Find where the given text appears and provide that cell's center as [x, y] coordinate. 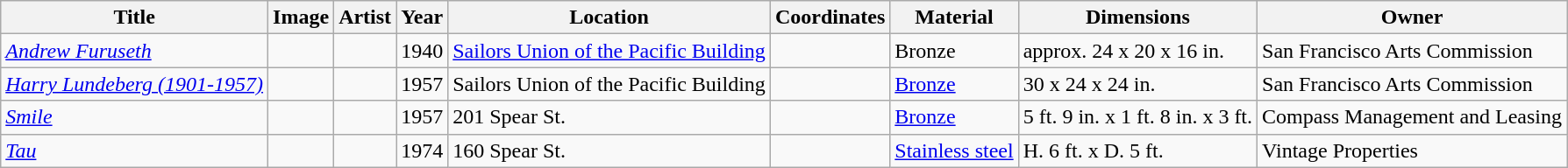
Image [302, 17]
Material [954, 17]
1974 [423, 150]
Tau [135, 150]
Stainless steel [954, 150]
Compass Management and Leasing [1412, 117]
Owner [1412, 17]
H. 6 ft. x D. 5 ft. [1137, 150]
201 Spear St. [609, 117]
approx. 24 x 20 x 16 in. [1137, 51]
Title [135, 17]
Vintage Properties [1412, 150]
Smile [135, 117]
1940 [423, 51]
Location [609, 17]
Dimensions [1137, 17]
Andrew Furuseth [135, 51]
Coordinates [830, 17]
30 x 24 x 24 in. [1137, 84]
Artist [365, 17]
5 ft. 9 in. x 1 ft. 8 in. x 3 ft. [1137, 117]
Year [423, 17]
Harry Lundeberg (1901-1957) [135, 84]
160 Spear St. [609, 150]
